Identify which cell holds the provided text, then report its (x, y) central coordinate. 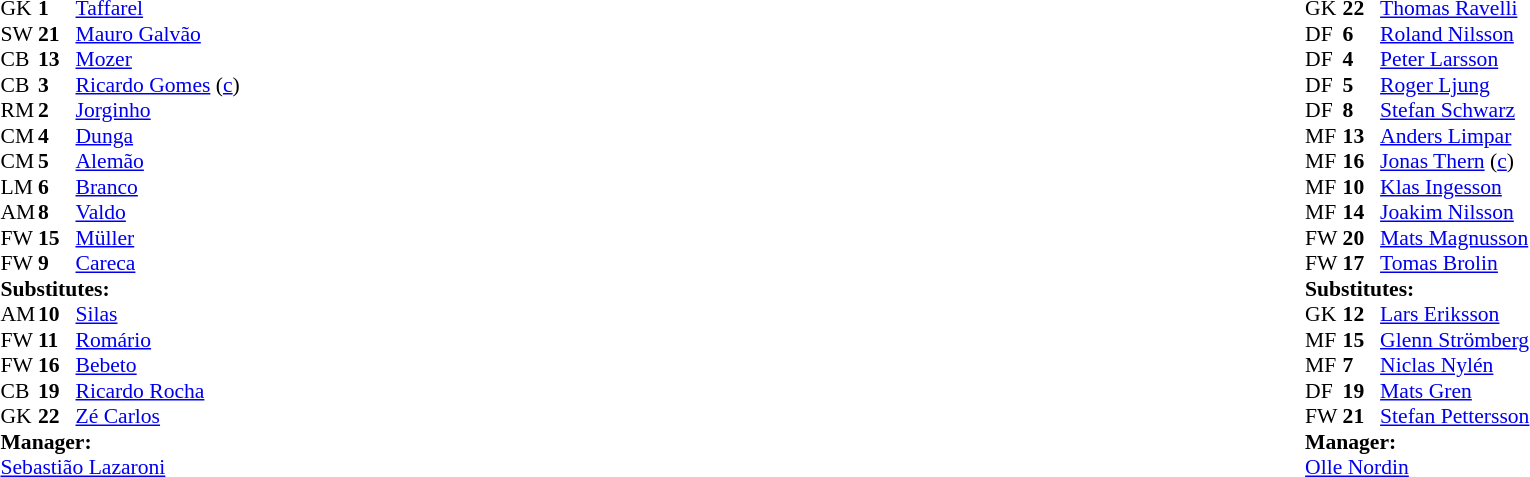
Silas (158, 315)
Valdo (158, 213)
SW (19, 34)
Jorginho (158, 111)
Zé Carlos (158, 417)
Jonas Thern (c) (1454, 161)
11 (57, 340)
20 (1362, 238)
Müller (158, 238)
Roger Ljung (1454, 85)
Joakim Nilsson (1454, 213)
3 (57, 85)
Mats Magnusson (1454, 238)
22 (57, 417)
Bebeto (158, 365)
Mats Gren (1454, 391)
Romário (158, 340)
Careca (158, 263)
2 (57, 111)
Stefan Pettersson (1454, 417)
Ricardo Rocha (158, 391)
Tomas Brolin (1454, 263)
17 (1362, 263)
Klas Ingesson (1454, 187)
Mozer (158, 59)
Anders Limpar (1454, 136)
Dunga (158, 136)
Alemão (158, 161)
14 (1362, 213)
Roland Nilsson (1454, 34)
Peter Larsson (1454, 59)
9 (57, 263)
12 (1362, 315)
Mauro Galvão (158, 34)
LM (19, 187)
Lars Eriksson (1454, 315)
RM (19, 111)
Glenn Strömberg (1454, 340)
Niclas Nylén (1454, 365)
7 (1362, 365)
Ricardo Gomes (c) (158, 85)
Branco (158, 187)
Stefan Schwarz (1454, 111)
